From the cell containing the given text, extract its center point as (X, Y) coordinate. 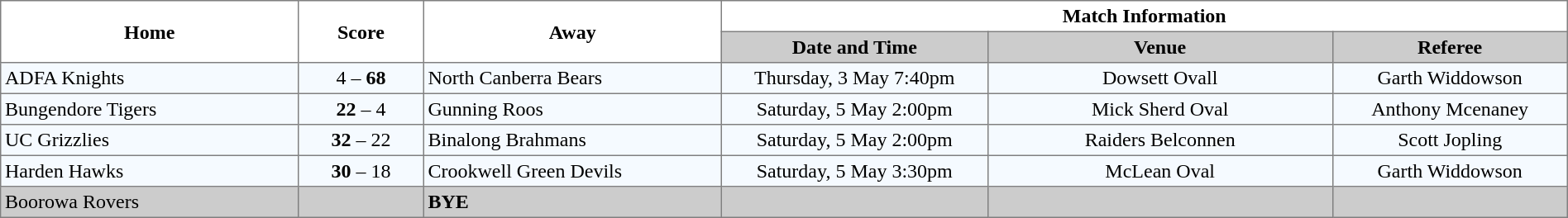
ADFA Knights (150, 78)
Mick Sherd Oval (1159, 109)
32 – 22 (361, 140)
UC Grizzlies (150, 140)
Saturday, 5 May 3:30pm (854, 171)
Binalong Brahmans (572, 140)
Harden Hawks (150, 171)
Dowsett Ovall (1159, 78)
Date and Time (854, 47)
Match Information (1145, 17)
McLean Oval (1159, 171)
Home (150, 31)
Boorowa Rovers (150, 202)
Referee (1450, 47)
Scott Jopling (1450, 140)
Away (572, 31)
Bungendore Tigers (150, 109)
30 – 18 (361, 171)
North Canberra Bears (572, 78)
BYE (572, 202)
Raiders Belconnen (1159, 140)
Score (361, 31)
Thursday, 3 May 7:40pm (854, 78)
22 – 4 (361, 109)
Venue (1159, 47)
Gunning Roos (572, 109)
4 – 68 (361, 78)
Crookwell Green Devils (572, 171)
Anthony Mcenaney (1450, 109)
